Return the [x, y] coordinate for the center point of the cell that contains the specified text.  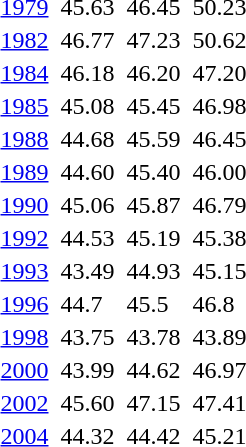
44.7 [88, 304]
47.15 [154, 403]
45.08 [88, 106]
46.77 [88, 40]
45.19 [154, 238]
44.53 [88, 238]
45.5 [154, 304]
45.06 [88, 205]
46.18 [88, 73]
43.78 [154, 337]
43.49 [88, 271]
44.62 [154, 370]
45.40 [154, 172]
45.45 [154, 106]
46.20 [154, 73]
44.68 [88, 139]
43.99 [88, 370]
44.93 [154, 271]
45.59 [154, 139]
43.75 [88, 337]
45.87 [154, 205]
44.60 [88, 172]
47.23 [154, 40]
45.60 [88, 403]
